Detect which cell encompasses the target text, then output its [x, y] center coordinate. 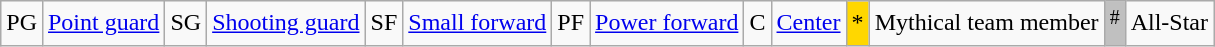
# [1114, 24]
SG [186, 24]
All-Star [1169, 24]
* [858, 24]
Power forward [667, 24]
Point guard [103, 24]
Mythical team member [986, 24]
Shooting guard [286, 24]
PF [571, 24]
C [758, 24]
PG [22, 24]
Small forward [478, 24]
SF [384, 24]
Center [808, 24]
